Locate the cell with the specified text and output its (x, y) center coordinate. 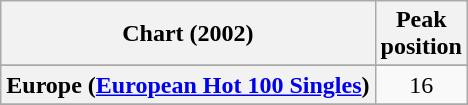
Chart (2002) (188, 34)
Europe (European Hot 100 Singles) (188, 85)
16 (421, 85)
Peakposition (421, 34)
